Determine the [X, Y] coordinate at the center of the cell enclosing the given text.  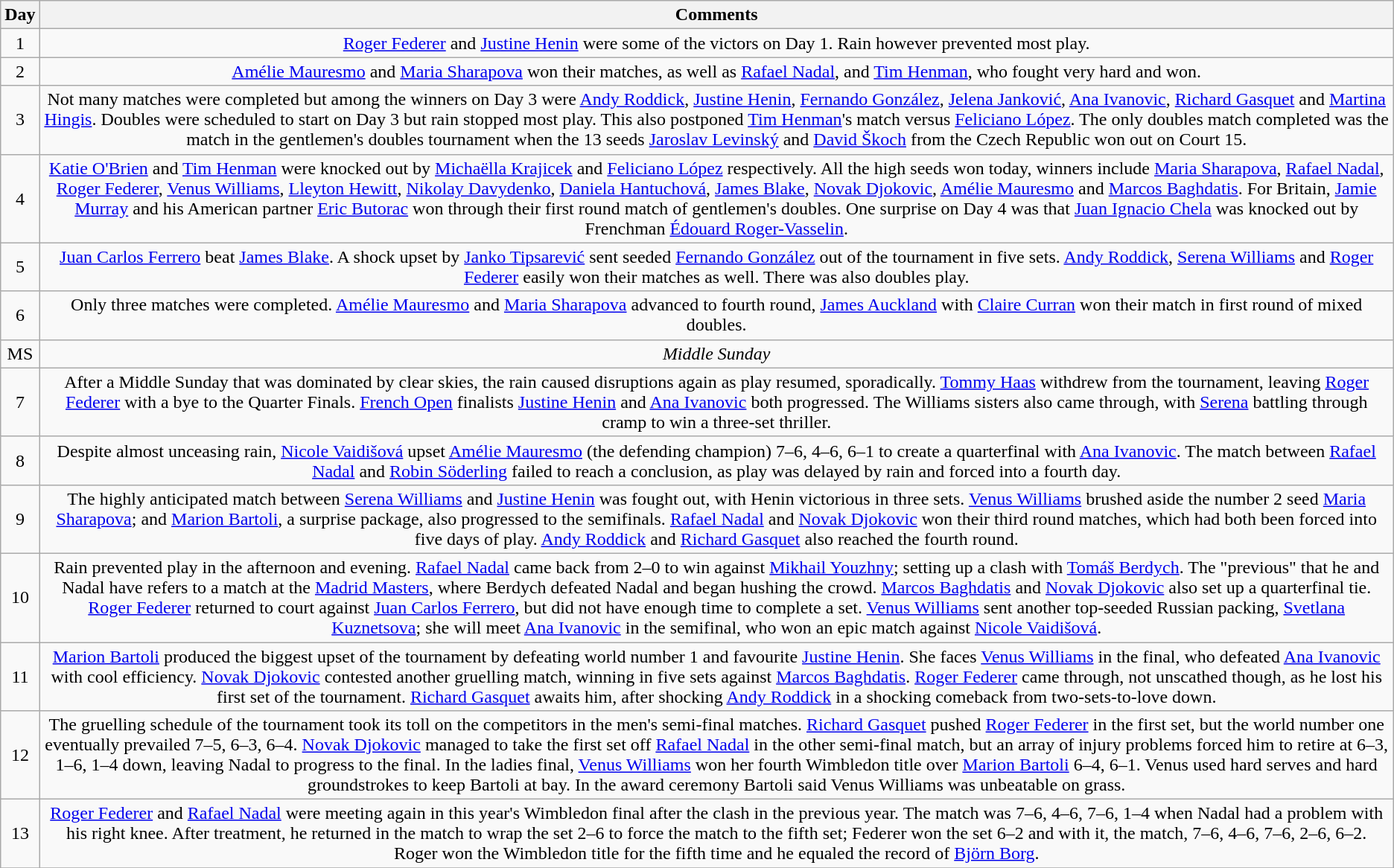
5 [20, 267]
MS [20, 354]
6 [20, 316]
11 [20, 676]
3 [20, 120]
7 [20, 402]
1 [20, 43]
12 [20, 755]
Comments [716, 15]
Amélie Mauresmo and Maria Sharapova won their matches, as well as Rafael Nadal, and Tim Henman, who fought very hard and won. [716, 71]
9 [20, 519]
2 [20, 71]
Day [20, 15]
8 [20, 460]
4 [20, 198]
Roger Federer and Justine Henin were some of the victors on Day 1. Rain however prevented most play. [716, 43]
10 [20, 597]
Middle Sunday [716, 354]
13 [20, 834]
